Locate the cell with the specified text and output its (x, y) center coordinate. 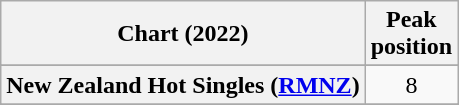
Peakposition (411, 34)
8 (411, 85)
Chart (2022) (183, 34)
New Zealand Hot Singles (RMNZ) (183, 85)
